Extract the (X, Y) coordinate from the center of the cell holding the provided text.  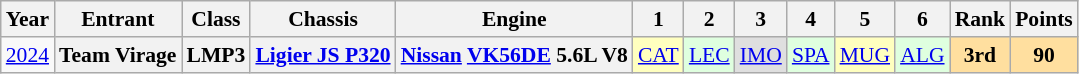
IMO (761, 55)
Nissan VK56DE 5.6L V8 (514, 55)
Rank (980, 19)
2024 (28, 55)
1 (658, 19)
MUG (866, 55)
2 (710, 19)
5 (866, 19)
CAT (658, 55)
Entrant (118, 19)
Chassis (322, 19)
Engine (514, 19)
3rd (980, 55)
Ligier JS P320 (322, 55)
LMP3 (216, 55)
Class (216, 19)
4 (811, 19)
LEC (710, 55)
SPA (811, 55)
90 (1044, 55)
Year (28, 19)
3 (761, 19)
ALG (922, 55)
Team Virage (118, 55)
6 (922, 19)
Points (1044, 19)
